Capture the cell that displays the provided text and extract its [X, Y] central coordinate. 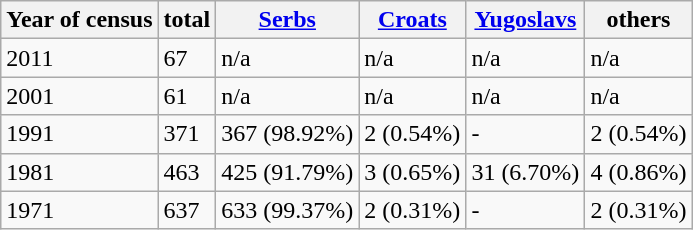
total [187, 20]
4 (0.86%) [638, 172]
Yugoslavs [526, 20]
367 (98.92%) [288, 134]
371 [187, 134]
31 (6.70%) [526, 172]
425 (91.79%) [288, 172]
1991 [80, 134]
633 (99.37%) [288, 210]
Croats [412, 20]
3 (0.65%) [412, 172]
67 [187, 58]
1981 [80, 172]
2011 [80, 58]
Serbs [288, 20]
637 [187, 210]
others [638, 20]
2001 [80, 96]
463 [187, 172]
61 [187, 96]
Year of census [80, 20]
1971 [80, 210]
